Provide the (x, y) coordinate of the cell's center where the given text is located.  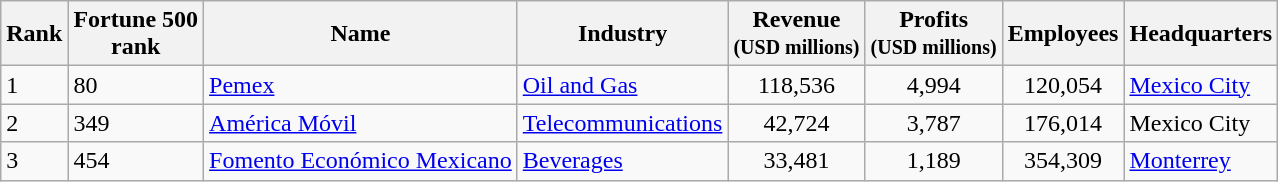
120,054 (1063, 85)
Fomento Económico Mexicano (361, 161)
Fortune 500rank (136, 34)
454 (136, 161)
349 (136, 123)
Beverages (622, 161)
3 (34, 161)
Profits(USD millions) (934, 34)
Employees (1063, 34)
1,189 (934, 161)
1 (34, 85)
42,724 (796, 123)
Revenue(USD millions) (796, 34)
118,536 (796, 85)
Industry (622, 34)
80 (136, 85)
Oil and Gas (622, 85)
Headquarters (1201, 34)
33,481 (796, 161)
176,014 (1063, 123)
354,309 (1063, 161)
Monterrey (1201, 161)
2 (34, 123)
América Móvil (361, 123)
Telecommunications (622, 123)
Pemex (361, 85)
Rank (34, 34)
4,994 (934, 85)
3,787 (934, 123)
Name (361, 34)
